Find where the given text appears and provide that cell's center as [x, y] coordinate. 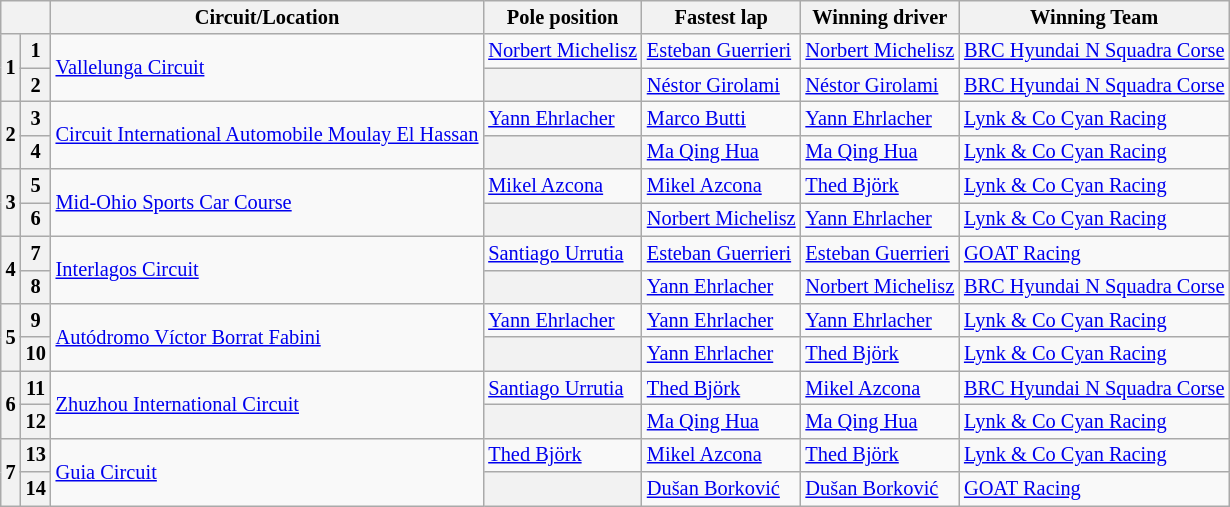
Circuit/Location [268, 17]
11 [36, 388]
Zhuzhou International Circuit [268, 404]
Vallelunga Circuit [268, 68]
Interlagos Circuit [268, 270]
Pole position [562, 17]
Circuit International Automobile Moulay El Hassan [268, 134]
Guia Circuit [268, 472]
Autódromo Víctor Borrat Fabini [268, 336]
10 [36, 354]
13 [36, 455]
Mid-Ohio Sports Car Course [268, 202]
Winning driver [880, 17]
9 [36, 320]
Marco Butti [722, 118]
12 [36, 421]
Winning Team [1094, 17]
8 [36, 287]
Fastest lap [722, 17]
14 [36, 489]
